Determine the [X, Y] coordinate at the center of the cell enclosing the given text.  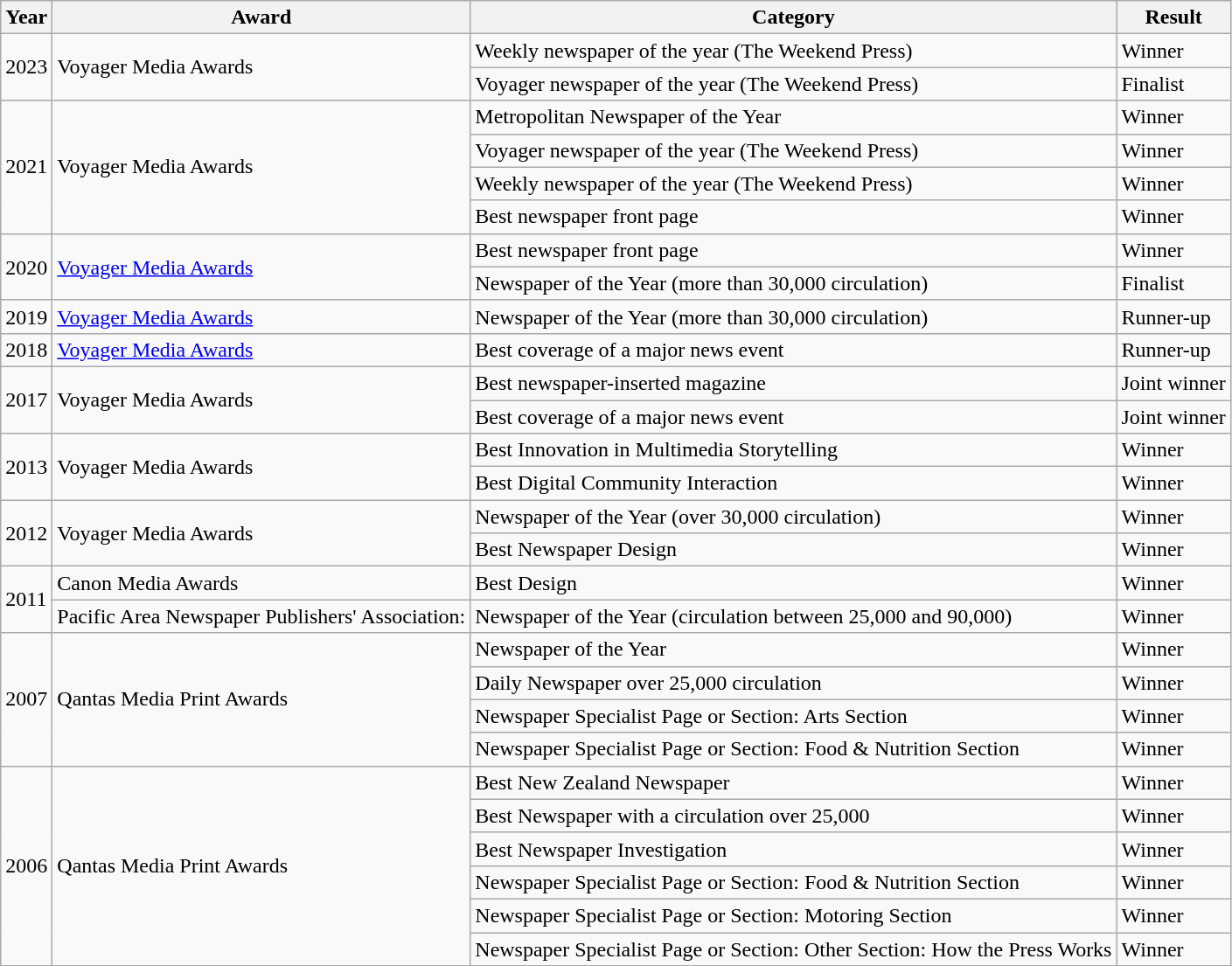
Best New Zealand Newspaper [794, 782]
Best Newspaper Investigation [794, 849]
Year [26, 17]
Daily Newspaper over 25,000 circulation [794, 683]
2021 [26, 167]
Newspaper Specialist Page or Section: Other Section: How the Press Works [794, 949]
Newspaper of the Year [794, 650]
2018 [26, 350]
Best newspaper-inserted magazine [794, 383]
Category [794, 17]
2019 [26, 316]
Pacific Area Newspaper Publishers' Association: [261, 616]
Newspaper of the Year (circulation between 25,000 and 90,000) [794, 616]
2013 [26, 467]
2007 [26, 699]
Award [261, 17]
2006 [26, 865]
Canon Media Awards [261, 583]
Best Innovation in Multimedia Storytelling [794, 450]
Best Newspaper with a circulation over 25,000 [794, 816]
Result [1173, 17]
Newspaper of the Year (over 30,000 circulation) [794, 517]
Best Digital Community Interaction [794, 483]
2011 [26, 600]
Best Design [794, 583]
2020 [26, 267]
Metropolitan Newspaper of the Year [794, 117]
2023 [26, 67]
2017 [26, 400]
Newspaper Specialist Page or Section: Motoring Section [794, 915]
Newspaper Specialist Page or Section: Arts Section [794, 716]
Best Newspaper Design [794, 550]
2012 [26, 533]
